Return the (X, Y) coordinate for the center point of the cell that contains the specified text.  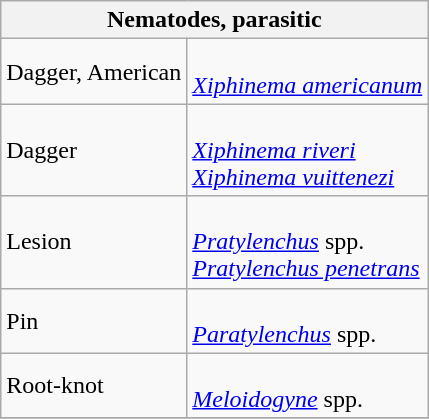
Lesion (94, 242)
Nematodes, parasitic (214, 20)
Meloidogyne spp. (308, 386)
Pin (94, 320)
Root-knot (94, 386)
Dagger, American (94, 72)
Paratylenchus spp. (308, 320)
Pratylenchus spp. Pratylenchus penetrans (308, 242)
Xiphinema riveri Xiphinema vuittenezi (308, 150)
Xiphinema americanum (308, 72)
Dagger (94, 150)
